From the cell containing the given text, extract its center point as [X, Y] coordinate. 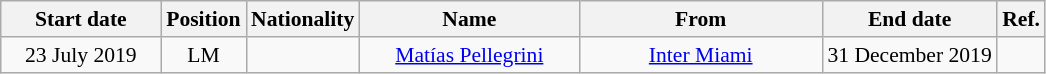
31 December 2019 [910, 55]
Position [204, 19]
Nationality [302, 19]
Ref. [1021, 19]
LM [204, 55]
Name [469, 19]
23 July 2019 [81, 55]
Start date [81, 19]
From [700, 19]
End date [910, 19]
Inter Miami [700, 55]
Matías Pellegrini [469, 55]
